Provide the (x, y) coordinate of the cell's center where the given text is located.  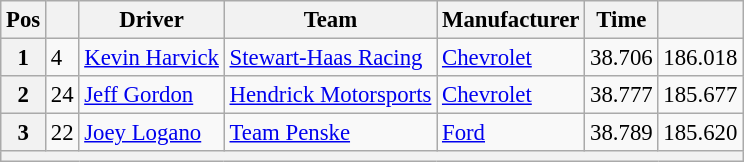
22 (62, 133)
Joey Logano (152, 133)
Stewart-Haas Racing (330, 58)
185.677 (700, 95)
Kevin Harvick (152, 58)
24 (62, 95)
38.789 (622, 133)
2 (24, 95)
Jeff Gordon (152, 95)
1 (24, 58)
Team Penske (330, 133)
Time (622, 20)
Team (330, 20)
185.620 (700, 133)
Manufacturer (511, 20)
Pos (24, 20)
3 (24, 133)
38.706 (622, 58)
Ford (511, 133)
Driver (152, 20)
186.018 (700, 58)
38.777 (622, 95)
Hendrick Motorsports (330, 95)
4 (62, 58)
